Pinpoint the cell where the given text exists, returning its (X, Y) midpoint coordinate. 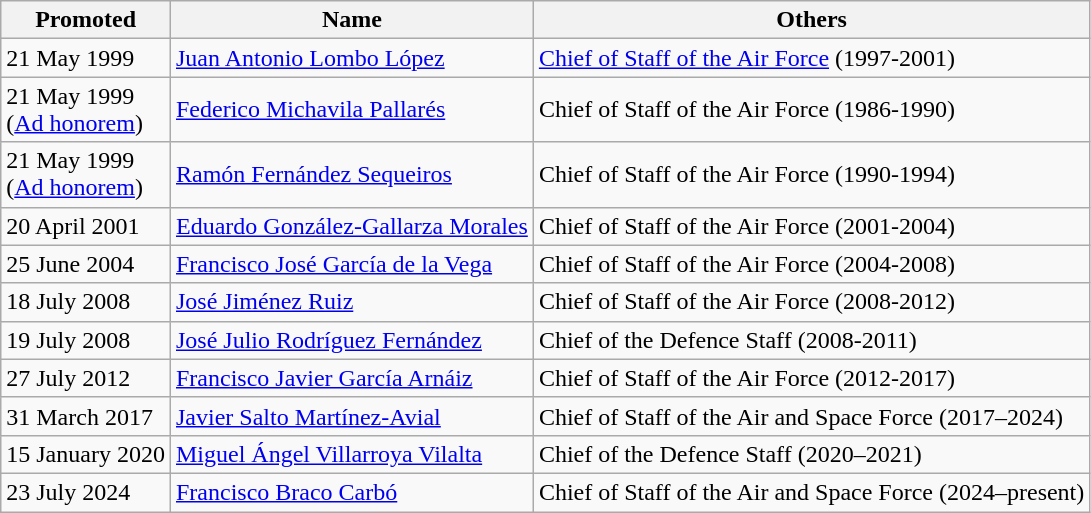
Others (811, 20)
Chief of the Defence Staff (2020–2021) (811, 454)
Federico Michavila Pallarés (352, 110)
Chief of Staff of the Air Force (2001-2004) (811, 226)
Chief of the Defence Staff (2008-2011) (811, 340)
Chief of Staff of the Air Force (2012-2017) (811, 378)
21 May 1999 (86, 58)
19 July 2008 (86, 340)
Juan Antonio Lombo López (352, 58)
25 June 2004 (86, 264)
Eduardo González-Gallarza Morales (352, 226)
31 March 2017 (86, 416)
Promoted (86, 20)
18 July 2008 (86, 302)
Chief of Staff of the Air Force (2004-2008) (811, 264)
15 January 2020 (86, 454)
Chief of Staff of the Air and Space Force (2017–2024) (811, 416)
Francisco José García de la Vega (352, 264)
Name (352, 20)
Chief of Staff of the Air and Space Force (2024–present) (811, 492)
27 July 2012 (86, 378)
Francisco Braco Carbó (352, 492)
Ramón Fernández Sequeiros (352, 174)
Francisco Javier García Arnáiz (352, 378)
José Jiménez Ruiz (352, 302)
Chief of Staff of the Air Force (1990-1994) (811, 174)
José Julio Rodríguez Fernández (352, 340)
Chief of Staff of the Air Force (1986-1990) (811, 110)
Miguel Ángel Villarroya Vilalta (352, 454)
Chief of Staff of the Air Force (1997-2001) (811, 58)
Javier Salto Martínez-Avial (352, 416)
Chief of Staff of the Air Force (2008-2012) (811, 302)
23 July 2024 (86, 492)
20 April 2001 (86, 226)
